Find where the given text appears and provide that cell's center as (X, Y) coordinate. 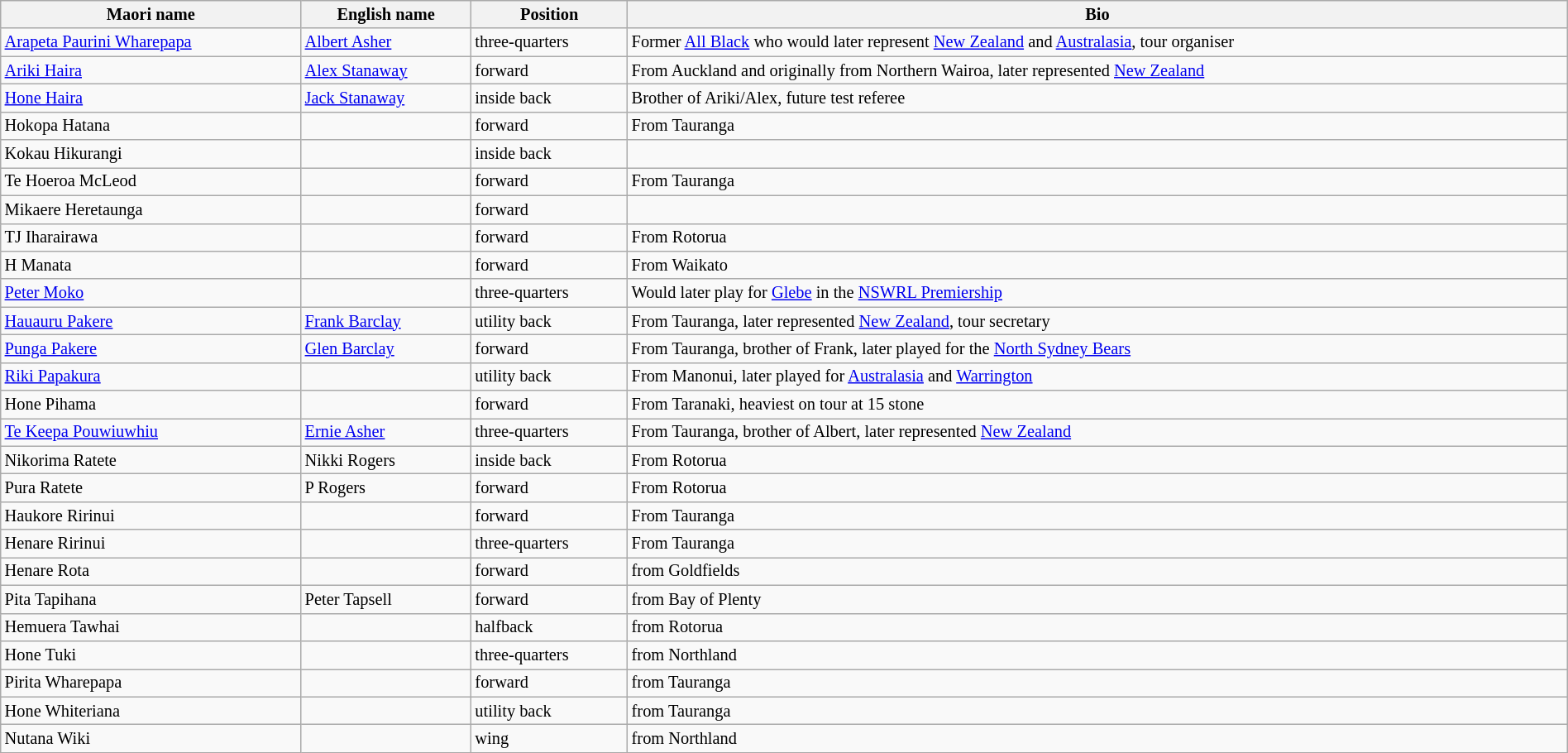
Ariki Haira (151, 70)
Te Hoeroa McLeod (151, 181)
Nutana Wiki (151, 738)
Nikorima Ratete (151, 460)
Riki Papakura (151, 376)
Alex Stanaway (386, 70)
English name (386, 14)
Hone Whiteriana (151, 711)
P Rogers (386, 487)
Maori name (151, 14)
TJ Iharairawa (151, 237)
From Tauranga, later represented New Zealand, tour secretary (1098, 321)
Peter Tapsell (386, 599)
Punga Pakere (151, 348)
Brother of Ariki/Alex, future test referee (1098, 98)
Bio (1098, 14)
From Manonui, later played for Australasia and Warrington (1098, 376)
Te Keepa Pouwiuwhiu (151, 432)
Pirita Wharepapa (151, 683)
halfback (549, 627)
Arapeta Paurini Wharepapa (151, 42)
From Waikato (1098, 265)
Mikaere Heretaunga (151, 209)
Would later play for Glebe in the NSWRL Premiership (1098, 293)
Glen Barclay (386, 348)
Hokopa Hatana (151, 126)
Hone Pihama (151, 405)
Haukore Ririnui (151, 516)
From Tauranga, brother of Albert, later represented New Zealand (1098, 432)
Henare Rota (151, 571)
Ernie Asher (386, 432)
wing (549, 738)
Albert Asher (386, 42)
Hauauru Pakere (151, 321)
Kokau Hikurangi (151, 154)
Hone Tuki (151, 655)
from Goldfields (1098, 571)
Nikki Rogers (386, 460)
Peter Moko (151, 293)
Hone Haira (151, 98)
From Tauranga, brother of Frank, later played for the North Sydney Bears (1098, 348)
Henare Ririnui (151, 544)
From Auckland and originally from Northern Wairoa, later represented New Zealand (1098, 70)
From Taranaki, heaviest on tour at 15 stone (1098, 405)
Jack Stanaway (386, 98)
Frank Barclay (386, 321)
Former All Black who would later represent New Zealand and Australasia, tour organiser (1098, 42)
from Bay of Plenty (1098, 599)
from Rotorua (1098, 627)
Pura Ratete (151, 487)
Hemuera Tawhai (151, 627)
H Manata (151, 265)
Pita Tapihana (151, 599)
Position (549, 14)
